Capture the cell that displays the provided text and extract its (x, y) central coordinate. 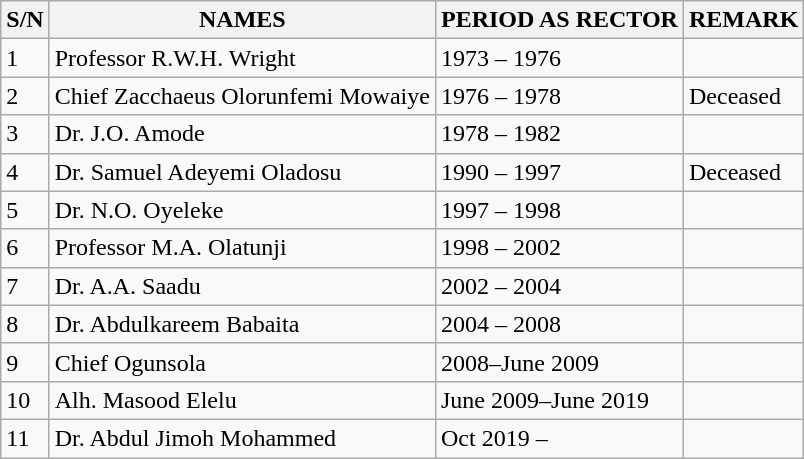
Dr. Abdul Jimoh Mohammed (242, 438)
NAMES (242, 20)
4 (25, 172)
Chief Zacchaeus Olorunfemi Mowaiye (242, 96)
1998 – 2002 (559, 248)
REMARK (743, 20)
1978 – 1982 (559, 134)
1997 – 1998 (559, 210)
2008–June 2009 (559, 362)
2 (25, 96)
June 2009–June 2019 (559, 400)
S/N (25, 20)
Dr. J.O. Amode (242, 134)
1976 – 1978 (559, 96)
Chief Ogunsola (242, 362)
11 (25, 438)
9 (25, 362)
Professor R.W.H. Wright (242, 58)
Dr. A.A. Saadu (242, 286)
Professor M.A. Olatunji (242, 248)
2002 – 2004 (559, 286)
Oct 2019 – (559, 438)
Dr. Samuel Adeyemi Oladosu (242, 172)
1 (25, 58)
8 (25, 324)
5 (25, 210)
PERIOD AS RECTOR (559, 20)
2004 – 2008 (559, 324)
Alh. Masood Elelu (242, 400)
7 (25, 286)
1990 – 1997 (559, 172)
10 (25, 400)
Dr. N.O. Oyeleke (242, 210)
6 (25, 248)
3 (25, 134)
1973 – 1976 (559, 58)
Dr. Abdulkareem Babaita (242, 324)
